For the text-containing cell, return its midpoint in [x, y] coordinate format. 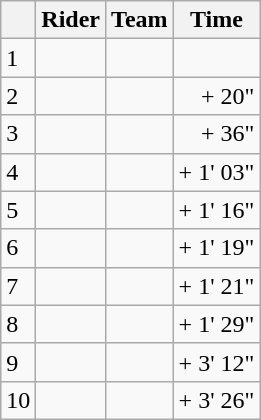
6 [18, 248]
5 [18, 210]
1 [18, 58]
+ 1' 16" [216, 210]
+ 1' 21" [216, 286]
+ 1' 19" [216, 248]
+ 3' 26" [216, 400]
+ 20" [216, 96]
+ 1' 29" [216, 324]
7 [18, 286]
3 [18, 134]
Team [140, 20]
10 [18, 400]
8 [18, 324]
2 [18, 96]
+ 1' 03" [216, 172]
Rider [71, 20]
4 [18, 172]
9 [18, 362]
+ 3' 12" [216, 362]
Time [216, 20]
+ 36" [216, 134]
